Return the [x, y] coordinate for the center point of the cell that contains the specified text.  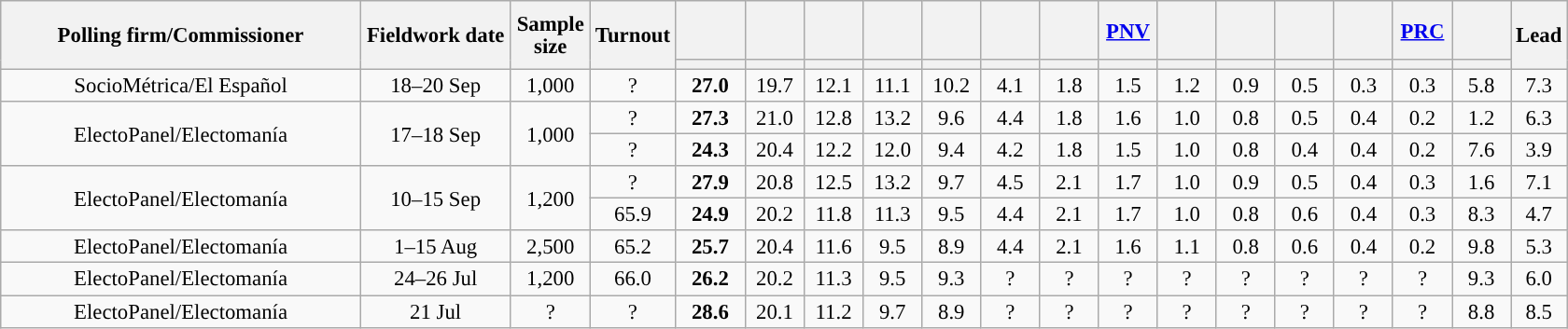
65.2 [633, 248]
6.0 [1539, 280]
10.2 [952, 86]
Polling firm/Commissioner [181, 35]
12.2 [834, 151]
4.5 [1010, 183]
66.0 [633, 280]
PRC [1422, 30]
7.1 [1539, 183]
PNV [1127, 30]
21.0 [775, 117]
Lead [1539, 35]
17–18 Sep [435, 134]
2,500 [551, 248]
11.6 [834, 248]
3.9 [1539, 151]
6.3 [1539, 117]
20.8 [775, 183]
27.3 [709, 117]
28.6 [709, 311]
8.8 [1482, 311]
11.8 [834, 214]
5.8 [1482, 86]
12.1 [834, 86]
7.3 [1539, 86]
12.8 [834, 117]
Fieldwork date [435, 35]
4.7 [1539, 214]
9.6 [952, 117]
4.1 [1010, 86]
21 Jul [435, 311]
27.9 [709, 183]
4.2 [1010, 151]
65.9 [633, 214]
8.3 [1482, 214]
20.1 [775, 311]
7.6 [1482, 151]
5.3 [1539, 248]
9.4 [952, 151]
25.7 [709, 248]
11.1 [892, 86]
24.3 [709, 151]
12.0 [892, 151]
24.9 [709, 214]
1–15 Aug [435, 248]
9.8 [1482, 248]
12.5 [834, 183]
SocioMétrica/El Español [181, 86]
1.1 [1187, 248]
Sample size [551, 35]
Turnout [633, 35]
11.2 [834, 311]
18–20 Sep [435, 86]
24–26 Jul [435, 280]
8.5 [1539, 311]
27.0 [709, 86]
10–15 Sep [435, 198]
19.7 [775, 86]
26.2 [709, 280]
